From the cell containing the given text, extract its center point as [X, Y] coordinate. 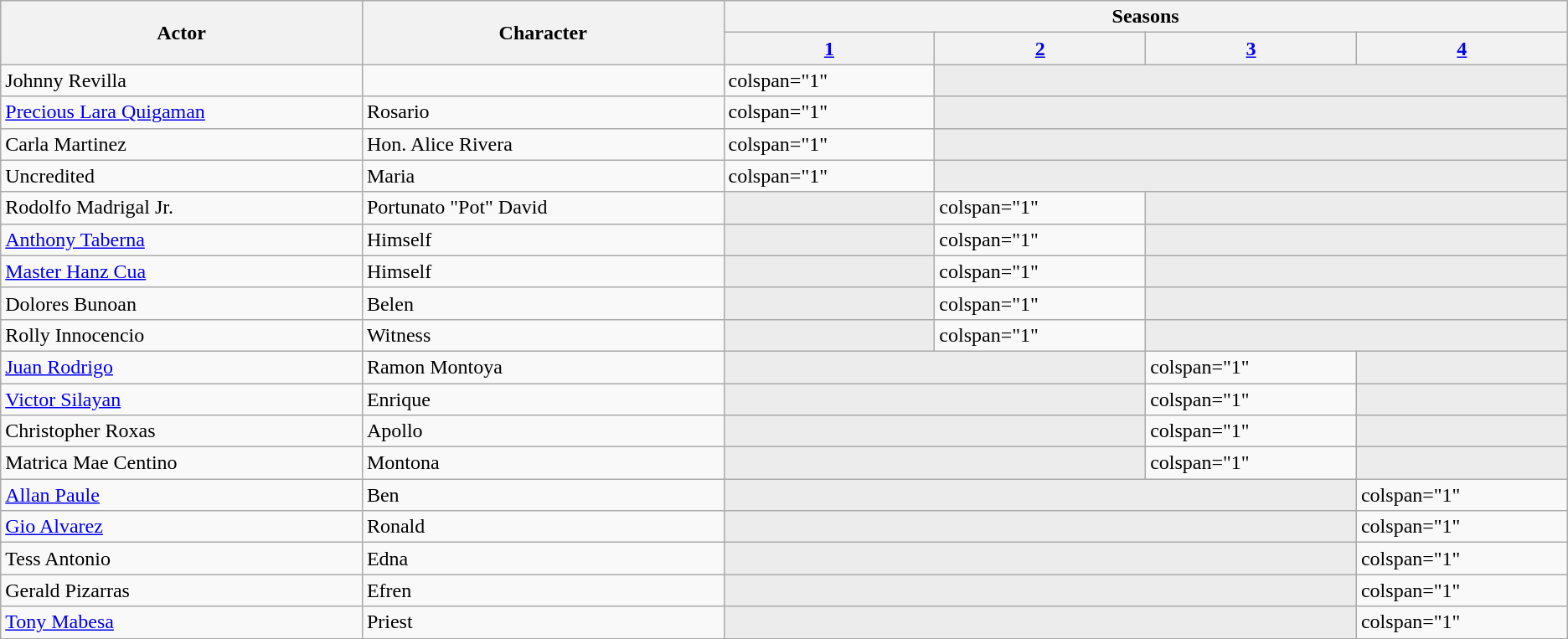
2 [1040, 49]
Dolores Bunoan [182, 303]
Johnny Revilla [182, 80]
Priest [543, 622]
Juan Rodrigo [182, 367]
Belen [543, 303]
Uncredited [182, 176]
3 [1251, 49]
Witness [543, 335]
Rodolfo Madrigal Jr. [182, 208]
Anthony Taberna [182, 240]
Montona [543, 463]
Allan Paule [182, 495]
Victor Silayan [182, 399]
Actor [182, 33]
Hon. Alice Rivera [543, 144]
Rolly Innocencio [182, 335]
Ben [543, 495]
Character [543, 33]
Portunato "Pot" David [543, 208]
Tess Antonio [182, 559]
Christopher Roxas [182, 431]
Rosario [543, 112]
Edna [543, 559]
Enrique [543, 399]
Precious Lara Quigaman [182, 112]
Tony Mabesa [182, 622]
Gio Alvarez [182, 527]
Efren [543, 590]
Ramon Montoya [543, 367]
1 [829, 49]
Master Hanz Cua [182, 271]
Maria [543, 176]
4 [1462, 49]
Carla Martinez [182, 144]
Ronald [543, 527]
Matrica Mae Centino [182, 463]
Seasons [1146, 17]
Apollo [543, 431]
Gerald Pizarras [182, 590]
